For the text-containing cell, return its midpoint in (x, y) coordinate format. 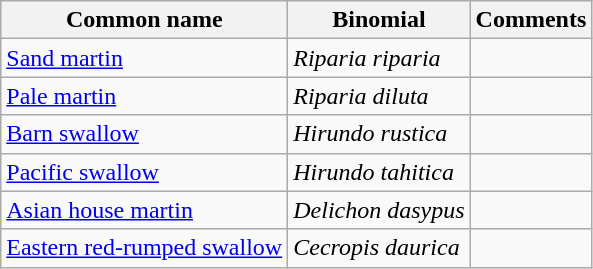
Hirundo rustica (379, 134)
Hirundo tahitica (379, 172)
Binomial (379, 20)
Asian house martin (144, 210)
Eastern red-rumped swallow (144, 248)
Sand martin (144, 58)
Riparia riparia (379, 58)
Pale martin (144, 96)
Barn swallow (144, 134)
Pacific swallow (144, 172)
Riparia diluta (379, 96)
Common name (144, 20)
Cecropis daurica (379, 248)
Comments (531, 20)
Delichon dasypus (379, 210)
